Identify which cell holds the provided text, then report its [x, y] central coordinate. 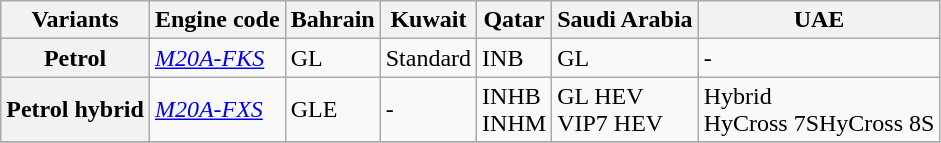
Saudi Arabia [625, 20]
Petrol [76, 58]
INHBINHM [514, 110]
Variants [76, 20]
Qatar [514, 20]
GLE [332, 110]
UAE [819, 20]
Petrol hybrid [76, 110]
M20A-FXS [217, 110]
Engine code [217, 20]
INB [514, 58]
Bahrain [332, 20]
M20A-FKS [217, 58]
Kuwait [428, 20]
GL HEVVIP7 HEV [625, 110]
HybridHyCross 7SHyCross 8S [819, 110]
Standard [428, 58]
